Return [X, Y] of the center of cell containing provided text 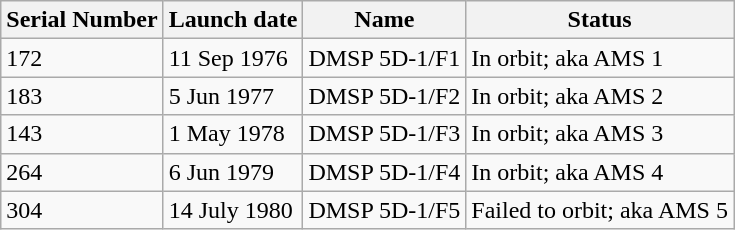
183 [82, 96]
264 [82, 172]
Status [600, 20]
5 Jun 1977 [233, 96]
In orbit; aka AMS 4 [600, 172]
In orbit; aka AMS 3 [600, 134]
143 [82, 134]
DMSP 5D-1/F3 [384, 134]
172 [82, 58]
DMSP 5D-1/F2 [384, 96]
11 Sep 1976 [233, 58]
DMSP 5D-1/F5 [384, 210]
In orbit; aka AMS 1 [600, 58]
In orbit; aka AMS 2 [600, 96]
14 July 1980 [233, 210]
DMSP 5D-1/F1 [384, 58]
Serial Number [82, 20]
DMSP 5D-1/F4 [384, 172]
Launch date [233, 20]
6 Jun 1979 [233, 172]
304 [82, 210]
Failed to orbit; aka AMS 5 [600, 210]
Name [384, 20]
1 May 1978 [233, 134]
